Return the [x, y] coordinate for the center point of the cell that contains the specified text.  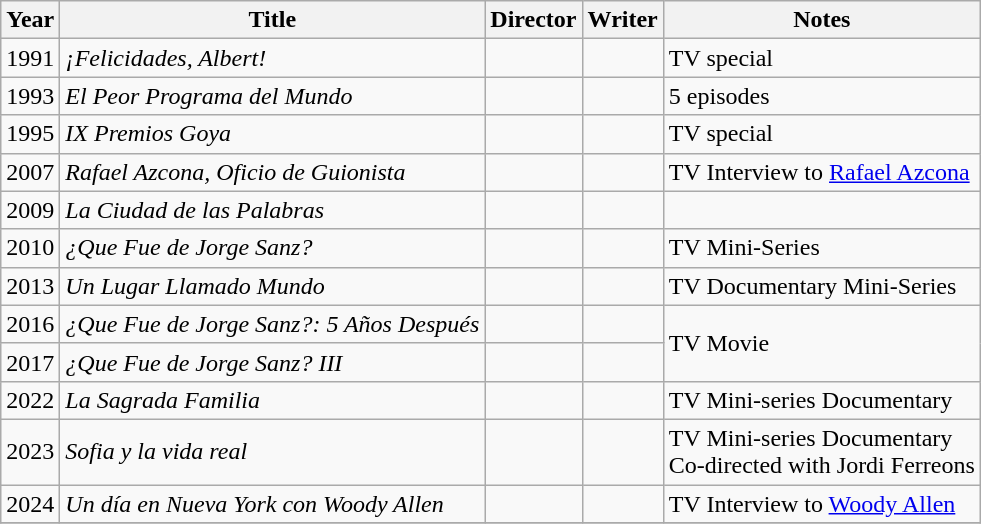
La Sagrada Familia [272, 400]
2010 [30, 248]
¿Que Fue de Jorge Sanz?: 5 Años Después [272, 324]
Un día en Nueva York con Woody Allen [272, 503]
El Peor Programa del Mundo [272, 96]
TV Movie [822, 343]
TV Mini-series DocumentaryCo-directed with Jordi Ferreons [822, 452]
1995 [30, 134]
2017 [30, 362]
TV Mini-series Documentary [822, 400]
Writer [622, 20]
¿Que Fue de Jorge Sanz? [272, 248]
2024 [30, 503]
IX Premios Goya [272, 134]
TV Documentary Mini-Series [822, 286]
¿Que Fue de Jorge Sanz? III [272, 362]
La Ciudad de las Palabras [272, 210]
Director [534, 20]
2016 [30, 324]
Rafael Azcona, Oficio de Guionista [272, 172]
Title [272, 20]
2007 [30, 172]
TV Interview to Woody Allen [822, 503]
TV Interview to Rafael Azcona [822, 172]
2009 [30, 210]
2013 [30, 286]
5 episodes [822, 96]
Sofia y la vida real [272, 452]
TV Mini-Series [822, 248]
Un Lugar Llamado Mundo [272, 286]
Year [30, 20]
1991 [30, 58]
¡Felicidades, Albert! [272, 58]
2022 [30, 400]
Notes [822, 20]
1993 [30, 96]
2023 [30, 452]
